Search for the cell housing the specified text and yield its (X, Y) center coordinate. 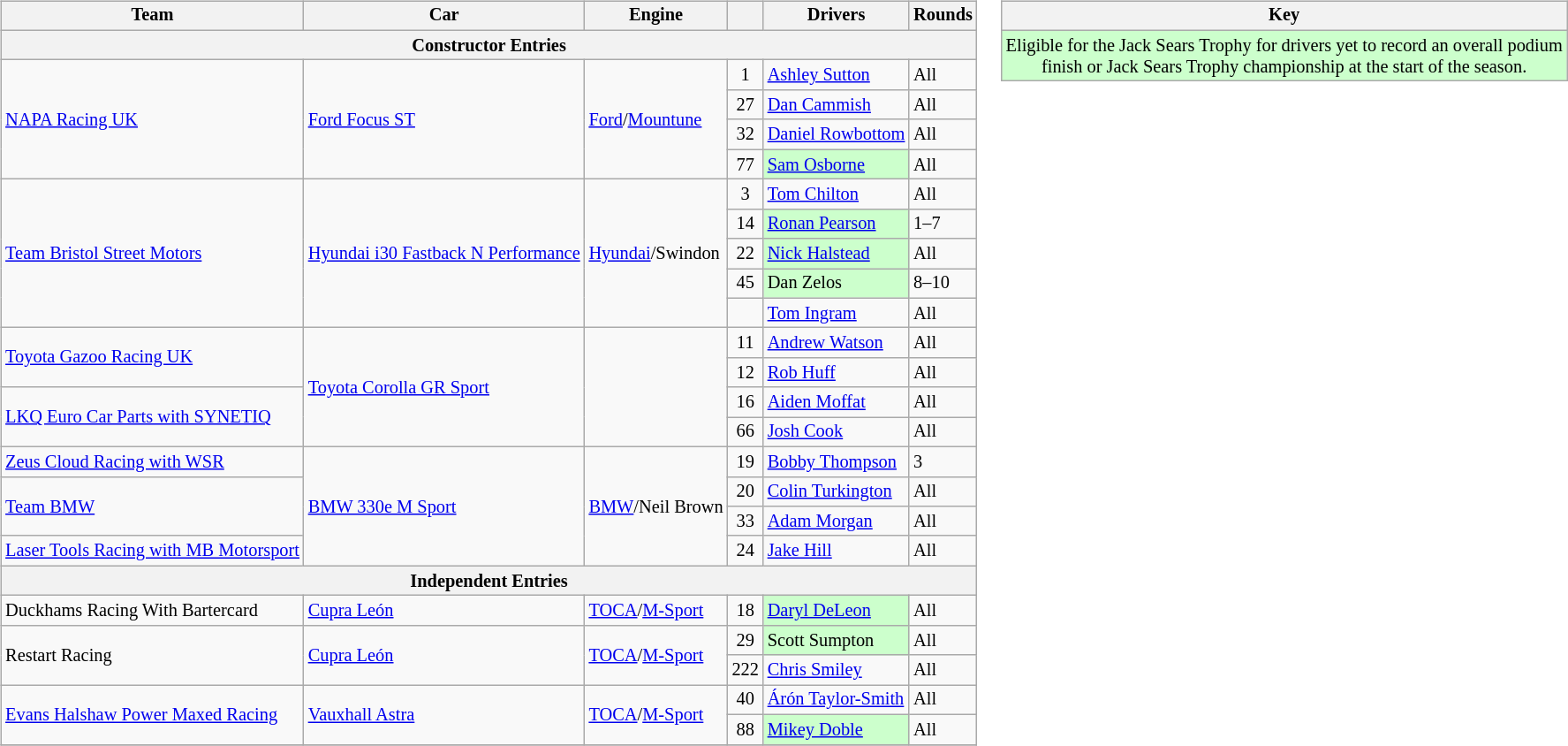
Andrew Watson (836, 343)
16 (746, 402)
Jake Hill (836, 551)
88 (746, 729)
Independent Entries (489, 581)
NAPA Racing UK (152, 120)
12 (746, 373)
Dan Zelos (836, 284)
LKQ Euro Car Parts with SYNETIQ (152, 417)
18 (746, 611)
Team Bristol Street Motors (152, 254)
Bobby Thompson (836, 461)
Árón Taylor-Smith (836, 700)
24 (746, 551)
Rounds (943, 16)
32 (746, 134)
Hyundai i30 Fastback N Performance (444, 254)
14 (746, 224)
BMW/Neil Brown (656, 506)
Scott Sumpton (836, 640)
Dan Cammish (836, 105)
45 (746, 284)
Tom Chilton (836, 194)
66 (746, 432)
Eligible for the Jack Sears Trophy for drivers yet to record an overall podium finish or Jack Sears Trophy championship at the start of the season. (1284, 56)
19 (746, 461)
Chris Smiley (836, 670)
Zeus Cloud Racing with WSR (152, 461)
Tom Ingram (836, 313)
Aiden Moffat (836, 402)
27 (746, 105)
Daryl DeLeon (836, 611)
Engine (656, 16)
1–7 (943, 224)
Adam Morgan (836, 521)
Sam Osborne (836, 164)
Restart Racing (152, 654)
11 (746, 343)
Daniel Rowbottom (836, 134)
Rob Huff (836, 373)
Drivers (836, 16)
222 (746, 670)
33 (746, 521)
Car (444, 16)
Evans Halshaw Power Maxed Racing (152, 714)
Team (152, 16)
77 (746, 164)
8–10 (943, 284)
Josh Cook (836, 432)
Duckhams Racing With Bartercard (152, 611)
Ford/Mountune (656, 120)
Mikey Doble (836, 729)
Constructor Entries (489, 45)
BMW 330e M Sport (444, 506)
Colin Turkington (836, 491)
Team BMW (152, 506)
Toyota Gazoo Racing UK (152, 357)
Ashley Sutton (836, 75)
Vauxhall Astra (444, 714)
Nick Halstead (836, 254)
Toyota Corolla GR Sport (444, 387)
40 (746, 700)
1 (746, 75)
Ford Focus ST (444, 120)
22 (746, 254)
Laser Tools Racing with MB Motorsport (152, 551)
Key (1284, 16)
Hyundai/Swindon (656, 254)
20 (746, 491)
Ronan Pearson (836, 224)
29 (746, 640)
